Output the (x, y) coordinate of the center of the cell containing the given text.  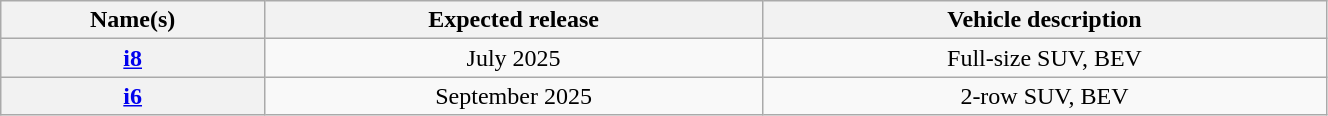
Full-size SUV, BEV (1045, 58)
2-row SUV, BEV (1045, 96)
Expected release (514, 20)
September 2025 (514, 96)
Name(s) (133, 20)
i6 (133, 96)
i8 (133, 58)
Vehicle description (1045, 20)
July 2025 (514, 58)
